Return the (x, y) coordinate for the center point of the cell that contains the specified text.  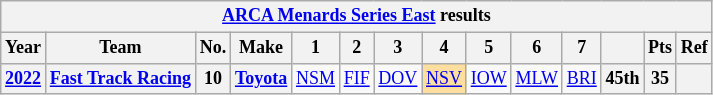
Fast Track Racing (120, 78)
3 (398, 48)
6 (536, 48)
MLW (536, 78)
ARCA Menards Series East results (356, 16)
IOW (488, 78)
DOV (398, 78)
4 (444, 48)
1 (316, 48)
NSM (316, 78)
No. (212, 48)
Team (120, 48)
Ref (694, 48)
10 (212, 78)
NSV (444, 78)
5 (488, 48)
BRI (582, 78)
Toyota (262, 78)
2 (356, 48)
Year (24, 48)
Make (262, 48)
FIF (356, 78)
7 (582, 48)
35 (660, 78)
Pts (660, 48)
2022 (24, 78)
45th (622, 78)
